Determine the [X, Y] coordinate at the center of the cell enclosing the given text.  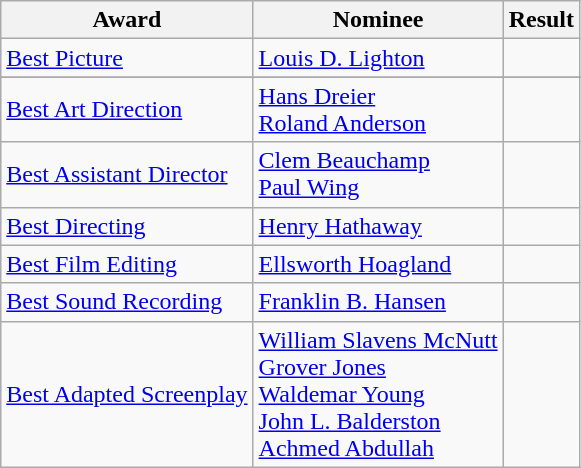
Result [541, 20]
Award [127, 20]
Best Sound Recording [127, 302]
Henry Hathaway [378, 226]
Best Film Editing [127, 264]
William Slavens McNuttGrover JonesWaldemar YoungJohn L. BalderstonAchmed Abdullah [378, 394]
Nominee [378, 20]
Ellsworth Hoagland [378, 264]
Best Assistant Director [127, 174]
Best Directing [127, 226]
Clem BeauchampPaul Wing [378, 174]
Best Picture [127, 58]
Best Adapted Screenplay [127, 394]
Louis D. Lighton [378, 58]
Best Art Direction [127, 110]
Franklin B. Hansen [378, 302]
Hans DreierRoland Anderson [378, 110]
